Determine the [X, Y] coordinate at the center of the cell enclosing the given text.  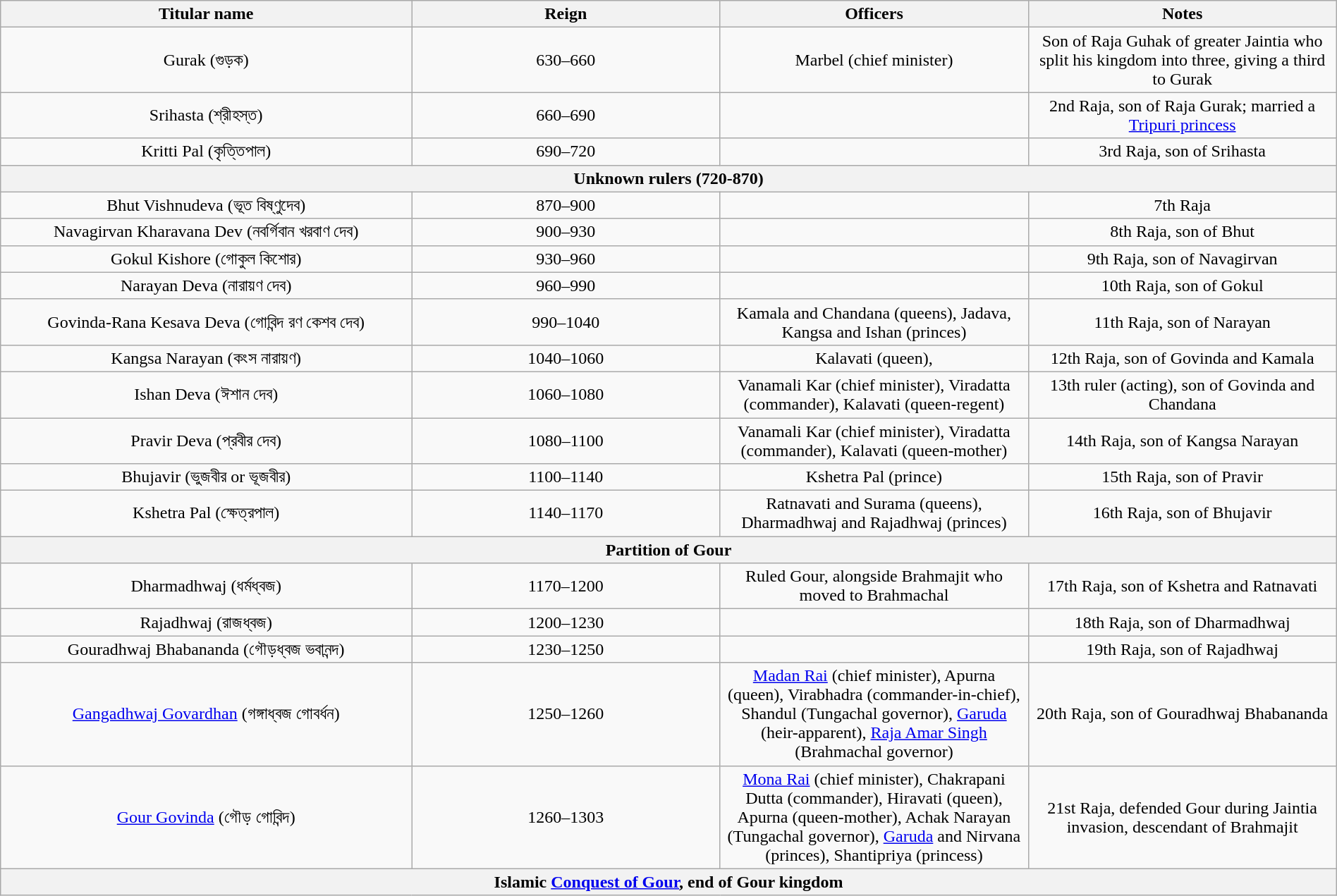
Kshetra Pal (ক্ষেত্রপাল) [206, 513]
Gangadhwaj Govardhan (গঙ্গাধ্বজ গোবর্ধন) [206, 714]
Vanamali Kar (chief minister), Viradatta (commander), Kalavati (queen-regent) [874, 395]
17th Raja, son of Kshetra and Ratnavati [1182, 587]
Navagirvan Kharavana Dev (নবর্গিবান খরবাণ দেব) [206, 232]
Notes [1182, 14]
11th Raja, son of Narayan [1182, 321]
Ratnavati and Surama (queens), Dharmadhwaj and Rajadhwaj (princes) [874, 513]
3rd Raja, son of Srihasta [1182, 152]
660–690 [566, 116]
1080–1100 [566, 440]
14th Raja, son of Kangsa Narayan [1182, 440]
1260–1303 [566, 817]
10th Raja, son of Gokul [1182, 286]
Partition of Gour [668, 550]
930–960 [566, 259]
Son of Raja Guhak of greater Jaintia who split his kingdom into three, giving a third to Gurak [1182, 60]
Gour Govinda (গৌড় গোবিন্দ) [206, 817]
630–660 [566, 60]
Govinda-Rana Kesava Deva (গোবিন্দ রণ কেশব দেব) [206, 321]
Rajadhwaj (রাজধ্বজ) [206, 622]
16th Raja, son of Bhujavir [1182, 513]
13th ruler (acting), son of Govinda and Chandana [1182, 395]
Dharmadhwaj (ধর্মধ্বজ) [206, 587]
1200–1230 [566, 622]
Bhut Vishnudeva (ভূত বিষ্ণুদেব) [206, 205]
1230–1250 [566, 649]
Kalavati (queen), [874, 358]
1040–1060 [566, 358]
1060–1080 [566, 395]
Officers [874, 14]
Narayan Deva (নারায়ণ দেব) [206, 286]
Unknown rulers (720-870) [668, 178]
960–990 [566, 286]
Pravir Deva (প্রবীর দেব) [206, 440]
900–930 [566, 232]
1250–1260 [566, 714]
Kshetra Pal (prince) [874, 477]
19th Raja, son of Rajadhwaj [1182, 649]
Vanamali Kar (chief minister), Viradatta (commander), Kalavati (queen-mother) [874, 440]
Gurak (গুড়ক) [206, 60]
1170–1200 [566, 587]
Kamala and Chandana (queens), Jadava, Kangsa and Ishan (princes) [874, 321]
Bhujavir (ভুজবীর or ভূজবীর) [206, 477]
870–900 [566, 205]
Titular name [206, 14]
21st Raja, defended Gour during Jaintia invasion, descendant of Brahmajit [1182, 817]
2nd Raja, son of Raja Gurak; married a Tripuri princess [1182, 116]
12th Raja, son of Govinda and Kamala [1182, 358]
990–1040 [566, 321]
Ruled Gour, alongside Brahmajit who moved to Brahmachal [874, 587]
Srihasta (শ্রীহস্ত) [206, 116]
Kangsa Narayan (কংস নারায়ণ) [206, 358]
20th Raja, son of Gouradhwaj Bhabananda [1182, 714]
9th Raja, son of Navagirvan [1182, 259]
Gouradhwaj Bhabananda (গৌড়ধ্বজ ভবানন্দ) [206, 649]
690–720 [566, 152]
Islamic Conquest of Gour, end of Gour kingdom [668, 882]
Gokul Kishore (গোকুল কিশোর) [206, 259]
8th Raja, son of Bhut [1182, 232]
Kritti Pal (কৃত্তিপাল) [206, 152]
18th Raja, son of Dharmadhwaj [1182, 622]
Ishan Deva (ঈশান দেব) [206, 395]
1100–1140 [566, 477]
Reign [566, 14]
Marbel (chief minister) [874, 60]
7th Raja [1182, 205]
15th Raja, son of Pravir [1182, 477]
1140–1170 [566, 513]
